Capture the cell that displays the provided text and extract its (x, y) central coordinate. 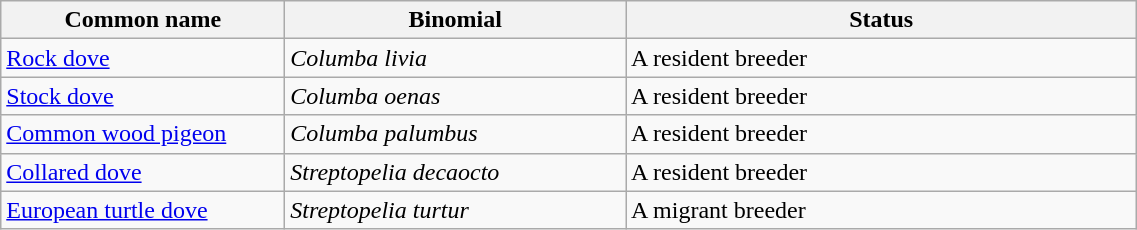
Streptopelia decaocto (456, 172)
Common wood pigeon (143, 134)
Columba palumbus (456, 134)
European turtle dove (143, 210)
A migrant breeder (882, 210)
Columba oenas (456, 96)
Rock dove (143, 58)
Columba livia (456, 58)
Common name (143, 20)
Status (882, 20)
Collared dove (143, 172)
Stock dove (143, 96)
Binomial (456, 20)
Streptopelia turtur (456, 210)
